Return the (X, Y) coordinate for the center point of the cell that contains the specified text.  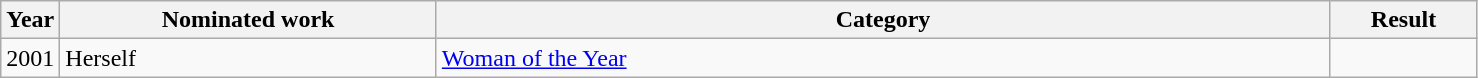
Herself (248, 58)
Woman of the Year (882, 58)
Category (882, 20)
Nominated work (248, 20)
Result (1404, 20)
Year (30, 20)
2001 (30, 58)
